Search for the cell housing the specified text and yield its (x, y) center coordinate. 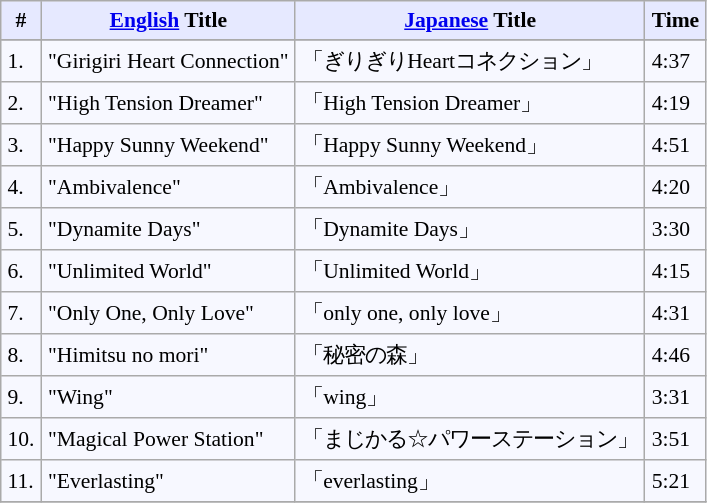
7. (21, 313)
"High Tension Dreamer" (168, 103)
4:31 (676, 313)
5:21 (676, 481)
2. (21, 103)
「High Tension Dreamer」 (470, 103)
4:37 (676, 61)
4. (21, 187)
「ぎりぎりHeartコネクション」 (470, 61)
"Dynamite Days" (168, 229)
# (21, 20)
4:15 (676, 271)
"Girigiri Heart Connection" (168, 61)
「秘密の森」 (470, 355)
「Dynamite Days」 (470, 229)
"Happy Sunny Weekend" (168, 145)
3:51 (676, 439)
"Magical Power Station" (168, 439)
"Everlasting" (168, 481)
3:31 (676, 397)
11. (21, 481)
「everlasting」 (470, 481)
「wing」 (470, 397)
「Ambivalence」 (470, 187)
3:30 (676, 229)
4:51 (676, 145)
English Title (168, 20)
1. (21, 61)
9. (21, 397)
4:20 (676, 187)
「Happy Sunny Weekend」 (470, 145)
"Only One, Only Love" (168, 313)
"Wing" (168, 397)
8. (21, 355)
10. (21, 439)
Japanese Title (470, 20)
"Unlimited World" (168, 271)
6. (21, 271)
4:19 (676, 103)
「only one, only love」 (470, 313)
5. (21, 229)
4:46 (676, 355)
Time (676, 20)
"Ambivalence" (168, 187)
「Unlimited World」 (470, 271)
「まじかる☆パワーステーション」 (470, 439)
"Himitsu no mori" (168, 355)
3. (21, 145)
